Search for the cell housing the specified text and yield its [x, y] center coordinate. 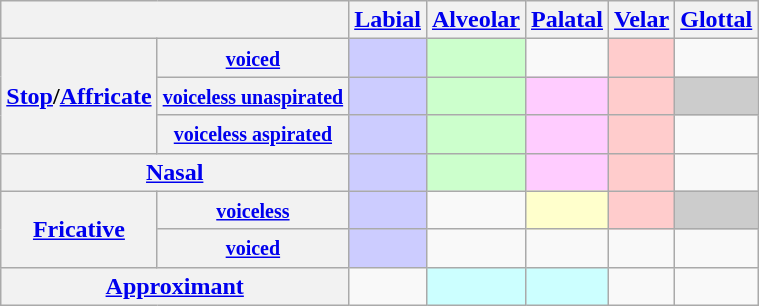
voiceless unaspirated [253, 96]
Palatal [566, 20]
Fricative [79, 229]
Glottal [716, 20]
Stop/Affricate [79, 96]
Alveolar [476, 20]
Labial [388, 20]
voiceless [253, 210]
Nasal [175, 172]
Approximant [175, 286]
Velar [642, 20]
voiceless aspirated [253, 134]
